Output the [X, Y] coordinate of the center of the cell containing the given text.  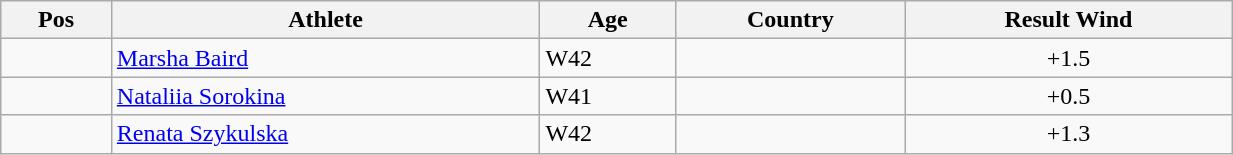
+1.5 [1068, 58]
+1.3 [1068, 134]
Renata Szykulska [326, 134]
Marsha Baird [326, 58]
Country [791, 20]
Result Wind [1068, 20]
Age [608, 20]
Pos [56, 20]
+0.5 [1068, 96]
Athlete [326, 20]
Nataliia Sorokina [326, 96]
W41 [608, 96]
